Output the (x, y) coordinate of the center of the cell containing the given text.  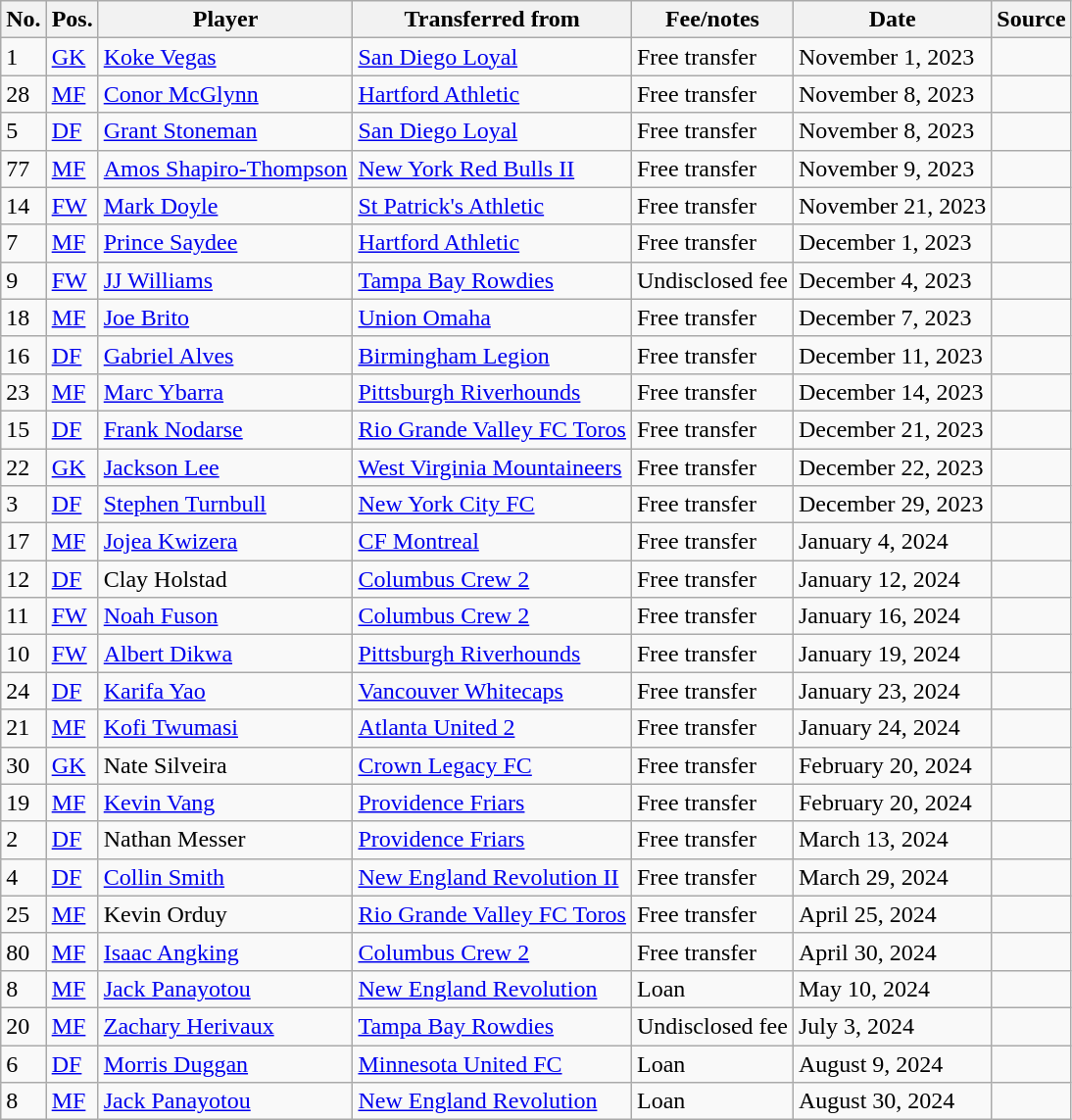
December 11, 2023 (892, 355)
No. (24, 20)
New York Red Bulls II (492, 169)
Nathan Messer (225, 840)
Vancouver Whitecaps (492, 691)
9 (24, 280)
2 (24, 840)
17 (24, 542)
4 (24, 877)
January 16, 2024 (892, 616)
77 (24, 169)
21 (24, 728)
Karifa Yao (225, 691)
Jackson Lee (225, 467)
Amos Shapiro-Thompson (225, 169)
April 30, 2024 (892, 951)
19 (24, 803)
New York City FC (492, 505)
January 12, 2024 (892, 579)
Grant Stoneman (225, 131)
New England Revolution II (492, 877)
Joe Brito (225, 317)
May 10, 2024 (892, 989)
December 1, 2023 (892, 243)
11 (24, 616)
Kevin Vang (225, 803)
12 (24, 579)
Clay Holstad (225, 579)
80 (24, 951)
Nate Silveira (225, 765)
Date (892, 20)
Fee/notes (711, 20)
Player (225, 20)
November 9, 2023 (892, 169)
Minnesota United FC (492, 1063)
18 (24, 317)
March 13, 2024 (892, 840)
November 21, 2023 (892, 206)
December 4, 2023 (892, 280)
Mark Doyle (225, 206)
St Patrick's Athletic (492, 206)
January 19, 2024 (892, 654)
Isaac Angking (225, 951)
22 (24, 467)
25 (24, 914)
23 (24, 392)
30 (24, 765)
Pos. (73, 20)
Crown Legacy FC (492, 765)
November 1, 2023 (892, 57)
6 (24, 1063)
August 9, 2024 (892, 1063)
Birmingham Legion (492, 355)
January 4, 2024 (892, 542)
28 (24, 94)
Conor McGlynn (225, 94)
January 23, 2024 (892, 691)
December 21, 2023 (892, 429)
Atlanta United 2 (492, 728)
Transferred from (492, 20)
August 30, 2024 (892, 1101)
April 25, 2024 (892, 914)
Source (1031, 20)
Zachary Herivaux (225, 1026)
March 29, 2024 (892, 877)
10 (24, 654)
5 (24, 131)
December 29, 2023 (892, 505)
December 22, 2023 (892, 467)
Frank Nodarse (225, 429)
20 (24, 1026)
Prince Saydee (225, 243)
JJ Williams (225, 280)
Union Omaha (492, 317)
December 7, 2023 (892, 317)
CF Montreal (492, 542)
3 (24, 505)
7 (24, 243)
December 14, 2023 (892, 392)
Marc Ybarra (225, 392)
Collin Smith (225, 877)
Noah Fuson (225, 616)
Kofi Twumasi (225, 728)
Morris Duggan (225, 1063)
Koke Vegas (225, 57)
Jojea Kwizera (225, 542)
Gabriel Alves (225, 355)
14 (24, 206)
West Virginia Mountaineers (492, 467)
Kevin Orduy (225, 914)
24 (24, 691)
Stephen Turnbull (225, 505)
January 24, 2024 (892, 728)
Albert Dikwa (225, 654)
16 (24, 355)
July 3, 2024 (892, 1026)
1 (24, 57)
15 (24, 429)
